Pinpoint the cell where the given text exists, returning its [x, y] midpoint coordinate. 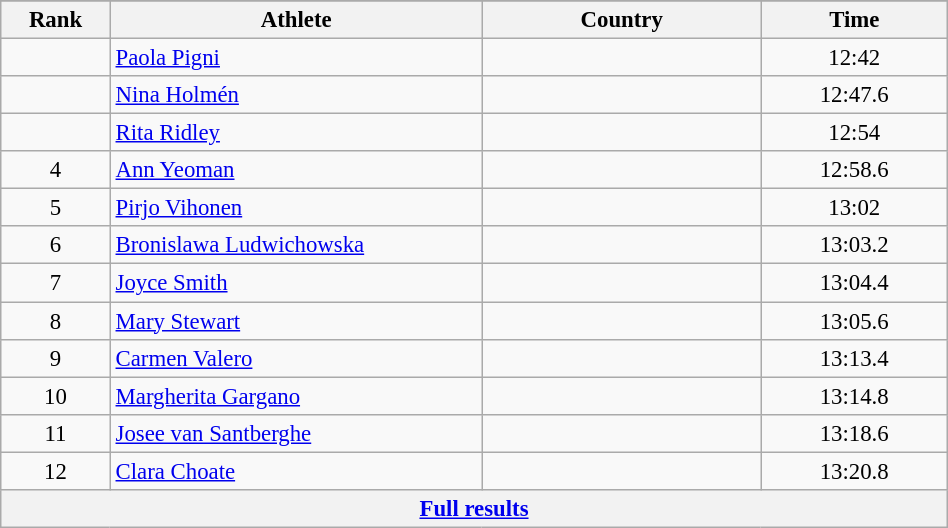
13:14.8 [854, 396]
10 [56, 396]
Clara Choate [296, 471]
5 [56, 208]
Rita Ridley [296, 133]
13:02 [854, 208]
13:13.4 [854, 358]
12:54 [854, 133]
6 [56, 245]
4 [56, 170]
Pirjo Vihonen [296, 208]
Country [622, 20]
Rank [56, 20]
9 [56, 358]
Athlete [296, 20]
Nina Holmén [296, 95]
Full results [474, 509]
Margherita Gargano [296, 396]
13:03.2 [854, 245]
Carmen Valero [296, 358]
13:05.6 [854, 321]
Time [854, 20]
7 [56, 283]
12:47.6 [854, 95]
Paola Pigni [296, 58]
12:42 [854, 58]
13:04.4 [854, 283]
Mary Stewart [296, 321]
Joyce Smith [296, 283]
12 [56, 471]
Josee van Santberghe [296, 433]
Bronislawa Ludwichowska [296, 245]
13:18.6 [854, 433]
Ann Yeoman [296, 170]
11 [56, 433]
13:20.8 [854, 471]
8 [56, 321]
12:58.6 [854, 170]
